Search for the cell housing the specified text and yield its (X, Y) center coordinate. 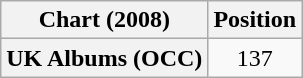
137 (255, 58)
Chart (2008) (104, 20)
UK Albums (OCC) (104, 58)
Position (255, 20)
